Output the (x, y) coordinate of the center of the cell containing the given text.  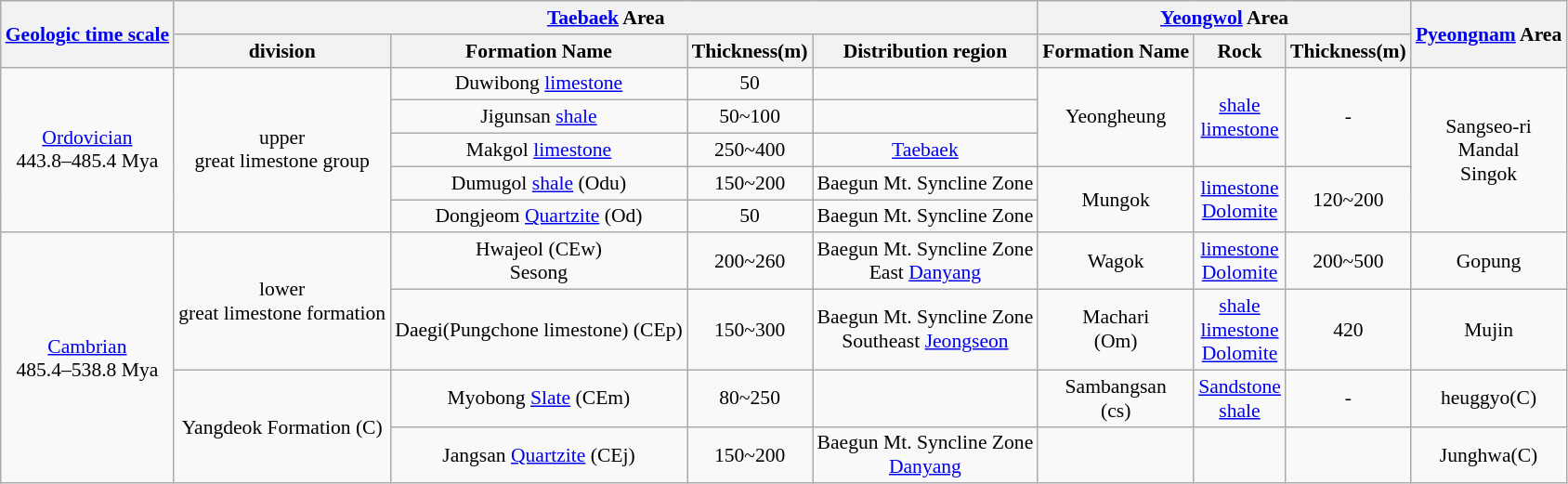
Taebaek Area (606, 18)
Baegun Mt. Syncline ZoneSoutheast Jeongseon (925, 331)
Myobong Slate (CEm) (539, 398)
Sambangsan(cs) (1116, 398)
shalelimestoneDolomite (1239, 331)
420 (1349, 331)
Pyeongnam Area (1488, 33)
Junghwa(C) (1488, 455)
Baegun Mt. Syncline ZoneDanyang (925, 455)
Hwajeol (CEw)Sesong (539, 262)
Yeongwol Area (1224, 18)
Baegun Mt. Syncline ZoneEast Danyang (925, 262)
Dumugol shale (Odu) (539, 183)
Machari(Om) (1116, 331)
Jigunsan shale (539, 117)
Makgol limestone (539, 150)
Dongjeom Quartzite (Od) (539, 216)
80~250 (751, 398)
uppergreat limestone group (282, 150)
200~260 (751, 262)
shalelimestone (1239, 117)
150~300 (751, 331)
Rock (1239, 51)
120~200 (1349, 199)
lowergreat limestone formation (282, 302)
Sangseo-riMandalSingok (1488, 150)
200~500 (1349, 262)
Ordovician443.8–485.4 Mya (87, 150)
Wagok (1116, 262)
division (282, 51)
Mungok (1116, 199)
Yeongheung (1116, 117)
Daegi(Pungchone limestone) (CEp) (539, 331)
250~400 (751, 150)
Distribution region (925, 51)
Cambrian485.4–538.8 Mya (87, 359)
Yangdeok Formation (C) (282, 426)
Duwibong limestone (539, 84)
Mujin (1488, 331)
Taebaek (925, 150)
Jangsan Quartzite (CEj) (539, 455)
Geologic time scale (87, 33)
heuggyo(C) (1488, 398)
Sandstoneshale (1239, 398)
Gopung (1488, 262)
50~100 (751, 117)
